Locate the cell with the specified text and output its (X, Y) center coordinate. 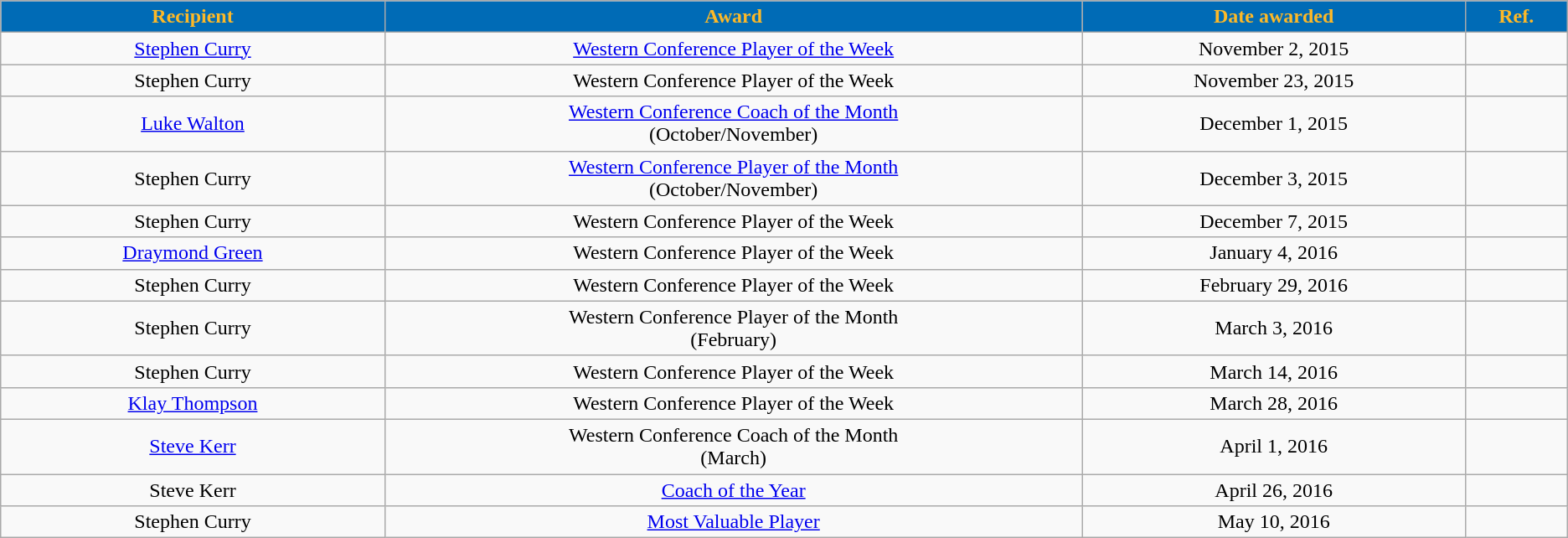
February 29, 2016 (1273, 285)
Klay Thompson (193, 403)
Luke Walton (193, 124)
Western Conference Coach of the Month(October/November) (734, 124)
Award (734, 17)
April 26, 2016 (1273, 490)
April 1, 2016 (1273, 446)
Western Conference Coach of the Month(March) (734, 446)
March 3, 2016 (1273, 328)
Draymond Green (193, 253)
Date awarded (1273, 17)
December 3, 2015 (1273, 178)
Recipient (193, 17)
December 7, 2015 (1273, 221)
Ref. (1516, 17)
November 2, 2015 (1273, 49)
March 14, 2016 (1273, 371)
December 1, 2015 (1273, 124)
March 28, 2016 (1273, 403)
November 23, 2015 (1273, 80)
May 10, 2016 (1273, 522)
Coach of the Year (734, 490)
Western Conference Player of the Month(February) (734, 328)
Western Conference Player of the Month(October/November) (734, 178)
January 4, 2016 (1273, 253)
Most Valuable Player (734, 522)
